For the text-containing cell, return its midpoint in [X, Y] coordinate format. 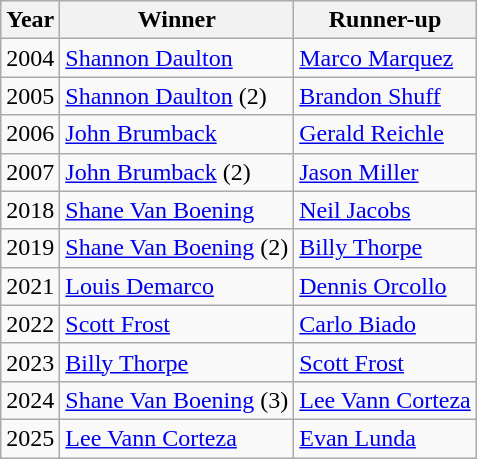
Dennis Orcollo [386, 286]
2025 [30, 438]
Carlo Biado [386, 324]
Shane Van Boening (3) [177, 400]
Year [30, 20]
Winner [177, 20]
Neil Jacobs [386, 210]
2021 [30, 286]
Shane Van Boening [177, 210]
Runner-up [386, 20]
Marco Marquez [386, 58]
Gerald Reichle [386, 134]
Jason Miller [386, 172]
2006 [30, 134]
2004 [30, 58]
2024 [30, 400]
Shane Van Boening (2) [177, 248]
2023 [30, 362]
2022 [30, 324]
Louis Demarco [177, 286]
Brandon Shuff [386, 96]
2019 [30, 248]
John Brumback [177, 134]
2018 [30, 210]
Evan Lunda [386, 438]
2005 [30, 96]
John Brumback (2) [177, 172]
Shannon Daulton (2) [177, 96]
Shannon Daulton [177, 58]
2007 [30, 172]
